Return the [x, y] coordinate for the center point of the cell that contains the specified text.  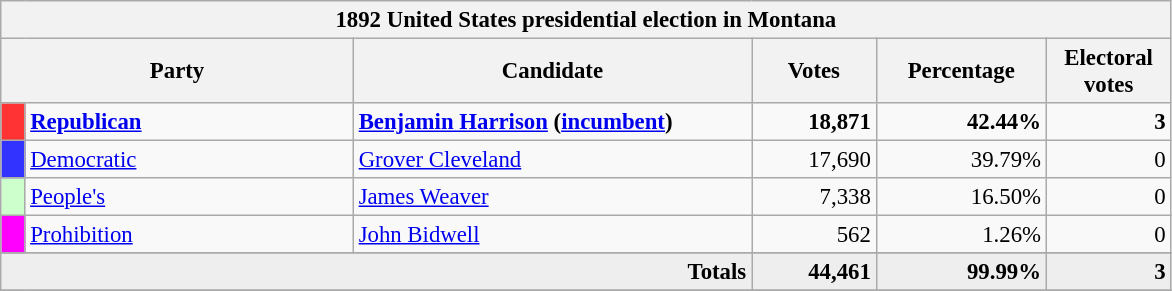
Party [178, 72]
39.79% [961, 160]
Prohibition [189, 235]
Democratic [189, 160]
People's [189, 197]
3 [1108, 122]
James Weaver [552, 197]
18,871 [814, 122]
42.44% [961, 122]
Republican [189, 122]
Percentage [961, 72]
Grover Cleveland [552, 160]
17,690 [814, 160]
1.26% [961, 235]
1892 United States presidential election in Montana [586, 20]
Votes [814, 72]
Candidate [552, 72]
16.50% [961, 197]
7,338 [814, 197]
John Bidwell [552, 235]
Benjamin Harrison (incumbent) [552, 122]
562 [814, 235]
Electoral votes [1108, 72]
